Provide the [x, y] coordinate of the cell's center where the given text is located.  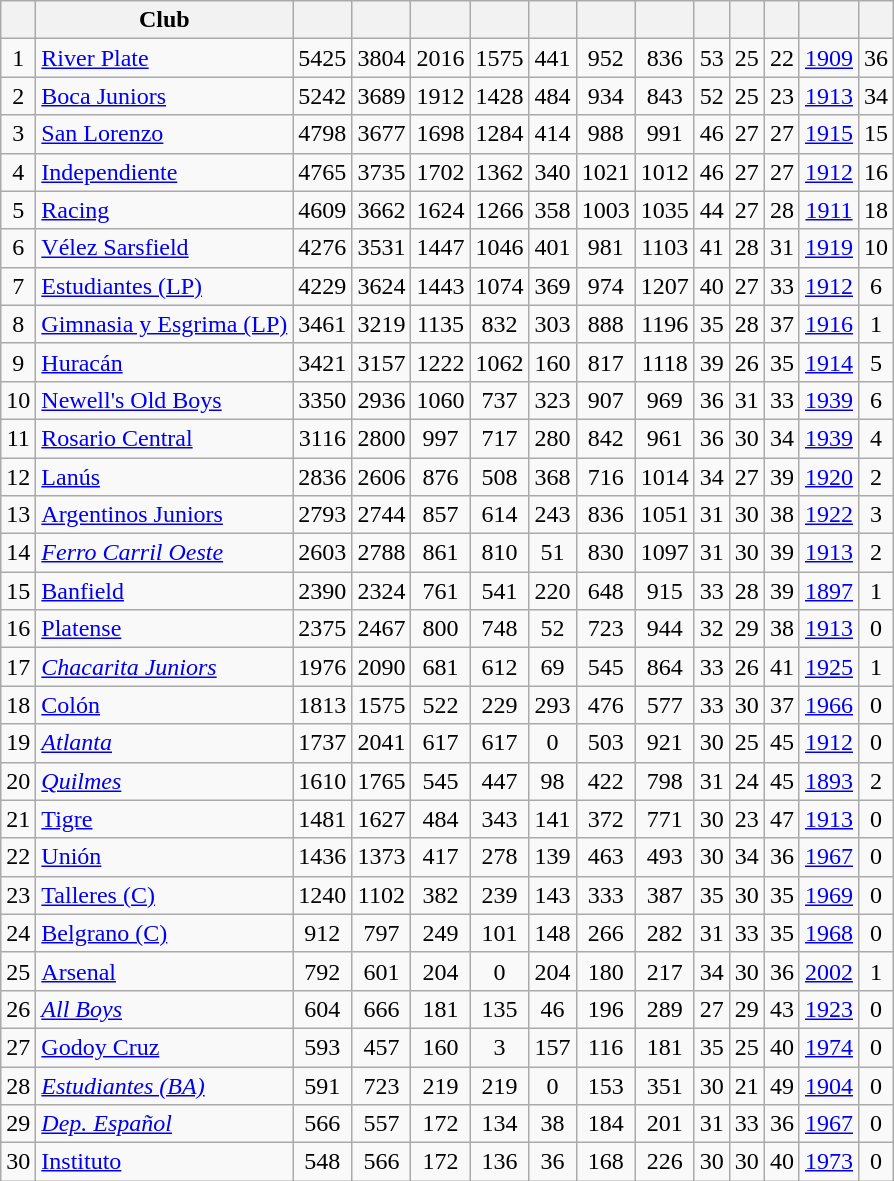
843 [664, 96]
861 [440, 553]
135 [500, 1009]
614 [500, 515]
4229 [322, 286]
1916 [828, 324]
1196 [664, 324]
1207 [664, 286]
1969 [828, 895]
5242 [322, 96]
Boca Juniors [164, 96]
17 [18, 667]
340 [552, 172]
2375 [322, 629]
Godoy Cruz [164, 1047]
229 [500, 705]
369 [552, 286]
1443 [440, 286]
Dep. Español [164, 1124]
2800 [382, 438]
1035 [664, 210]
220 [552, 591]
4609 [322, 210]
116 [606, 1047]
3116 [322, 438]
915 [664, 591]
3421 [322, 362]
Ferro Carril Oeste [164, 553]
47 [782, 819]
648 [606, 591]
1627 [382, 819]
4765 [322, 172]
981 [606, 248]
921 [664, 743]
3157 [382, 362]
1240 [322, 895]
196 [606, 1009]
997 [440, 438]
Estudiantes (LP) [164, 286]
493 [664, 857]
Racing [164, 210]
333 [606, 895]
2467 [382, 629]
2744 [382, 515]
278 [500, 857]
1893 [828, 781]
761 [440, 591]
148 [552, 933]
1097 [664, 553]
1968 [828, 933]
888 [606, 324]
19 [18, 743]
All Boys [164, 1009]
771 [664, 819]
49 [782, 1085]
3461 [322, 324]
476 [606, 705]
Tigre [164, 819]
289 [664, 1009]
Colón [164, 705]
Newell's Old Boys [164, 400]
810 [500, 553]
798 [664, 781]
134 [500, 1124]
139 [552, 857]
463 [606, 857]
2002 [828, 971]
Banfield [164, 591]
1060 [440, 400]
141 [552, 819]
12 [18, 477]
1909 [828, 58]
2836 [322, 477]
157 [552, 1047]
577 [664, 705]
7 [18, 286]
1920 [828, 477]
974 [606, 286]
180 [606, 971]
1074 [500, 286]
280 [552, 438]
101 [500, 933]
832 [500, 324]
716 [606, 477]
557 [382, 1124]
Argentinos Juniors [164, 515]
293 [552, 705]
717 [500, 438]
876 [440, 477]
3531 [382, 248]
32 [712, 629]
4276 [322, 248]
1135 [440, 324]
1923 [828, 1009]
907 [606, 400]
Rosario Central [164, 438]
1062 [500, 362]
991 [664, 134]
1610 [322, 781]
1914 [828, 362]
387 [664, 895]
1976 [322, 667]
441 [552, 58]
1428 [500, 96]
5425 [322, 58]
952 [606, 58]
1765 [382, 781]
422 [606, 781]
503 [606, 743]
817 [606, 362]
372 [606, 819]
457 [382, 1047]
2324 [382, 591]
593 [322, 1047]
Vélez Sarsfield [164, 248]
13 [18, 515]
51 [552, 553]
3662 [382, 210]
800 [440, 629]
4798 [322, 134]
3804 [382, 58]
358 [552, 210]
282 [664, 933]
797 [382, 933]
2936 [382, 400]
864 [664, 667]
3624 [382, 286]
3350 [322, 400]
1012 [664, 172]
226 [664, 1162]
Huracán [164, 362]
Quilmes [164, 781]
1046 [500, 248]
1897 [828, 591]
1813 [322, 705]
Talleres (C) [164, 895]
1481 [322, 819]
217 [664, 971]
1436 [322, 857]
Atlanta [164, 743]
368 [552, 477]
961 [664, 438]
69 [552, 667]
1266 [500, 210]
447 [500, 781]
737 [500, 400]
2016 [440, 58]
Lanús [164, 477]
1284 [500, 134]
681 [440, 667]
351 [664, 1085]
1919 [828, 248]
3677 [382, 134]
748 [500, 629]
303 [552, 324]
9 [18, 362]
Instituto [164, 1162]
944 [664, 629]
1966 [828, 705]
1362 [500, 172]
8 [18, 324]
842 [606, 438]
11 [18, 438]
San Lorenzo [164, 134]
201 [664, 1124]
Estudiantes (BA) [164, 1085]
Chacarita Juniors [164, 667]
1915 [828, 134]
541 [500, 591]
988 [606, 134]
136 [500, 1162]
548 [322, 1162]
2390 [322, 591]
522 [440, 705]
266 [606, 933]
1702 [440, 172]
243 [552, 515]
1904 [828, 1085]
1737 [322, 743]
1973 [828, 1162]
43 [782, 1009]
2606 [382, 477]
2041 [382, 743]
414 [552, 134]
1922 [828, 515]
1102 [382, 895]
153 [606, 1085]
1014 [664, 477]
1911 [828, 210]
830 [606, 553]
3219 [382, 324]
Arsenal [164, 971]
382 [440, 895]
239 [500, 895]
792 [322, 971]
343 [500, 819]
1118 [664, 362]
1974 [828, 1047]
98 [552, 781]
417 [440, 857]
143 [552, 895]
44 [712, 210]
1698 [440, 134]
969 [664, 400]
184 [606, 1124]
Club [164, 20]
Gimnasia y Esgrima (LP) [164, 324]
2090 [382, 667]
Independiente [164, 172]
1447 [440, 248]
1051 [664, 515]
53 [712, 58]
168 [606, 1162]
1624 [440, 210]
1373 [382, 857]
14 [18, 553]
2788 [382, 553]
Platense [164, 629]
1222 [440, 362]
601 [382, 971]
249 [440, 933]
401 [552, 248]
2793 [322, 515]
604 [322, 1009]
591 [322, 1085]
3735 [382, 172]
River Plate [164, 58]
3689 [382, 96]
666 [382, 1009]
934 [606, 96]
Unión [164, 857]
508 [500, 477]
912 [322, 933]
857 [440, 515]
323 [552, 400]
1103 [664, 248]
1925 [828, 667]
Belgrano (C) [164, 933]
612 [500, 667]
1003 [606, 210]
1021 [606, 172]
2603 [322, 553]
20 [18, 781]
